Return the [X, Y] coordinate for the center point of the cell that contains the specified text.  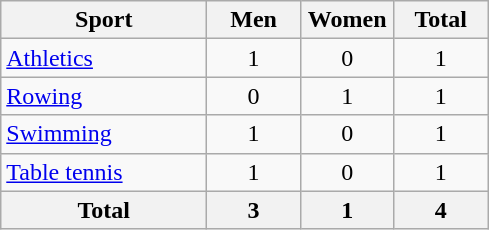
3 [254, 210]
Sport [104, 20]
Athletics [104, 58]
Table tennis [104, 172]
Men [254, 20]
4 [441, 210]
Swimming [104, 134]
Women [347, 20]
Rowing [104, 96]
